Return [x, y] of the center of cell containing provided text 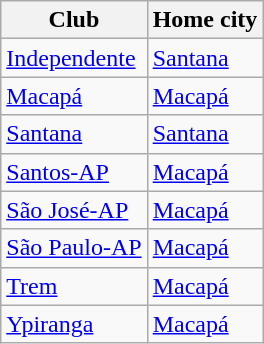
Home city [205, 20]
São Paulo-AP [74, 248]
São José-AP [74, 210]
Independente [74, 58]
Club [74, 20]
Ypiranga [74, 324]
Trem [74, 286]
Santos-AP [74, 172]
